Return the (X, Y) coordinate for the center point of the cell that contains the specified text.  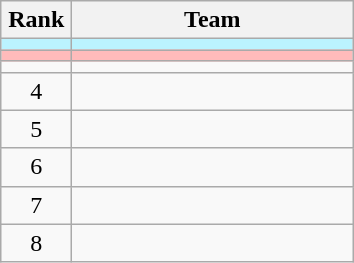
4 (36, 91)
Rank (36, 20)
8 (36, 243)
Team (212, 20)
6 (36, 167)
7 (36, 205)
5 (36, 129)
